Return (x, y) of the center of cell containing provided text 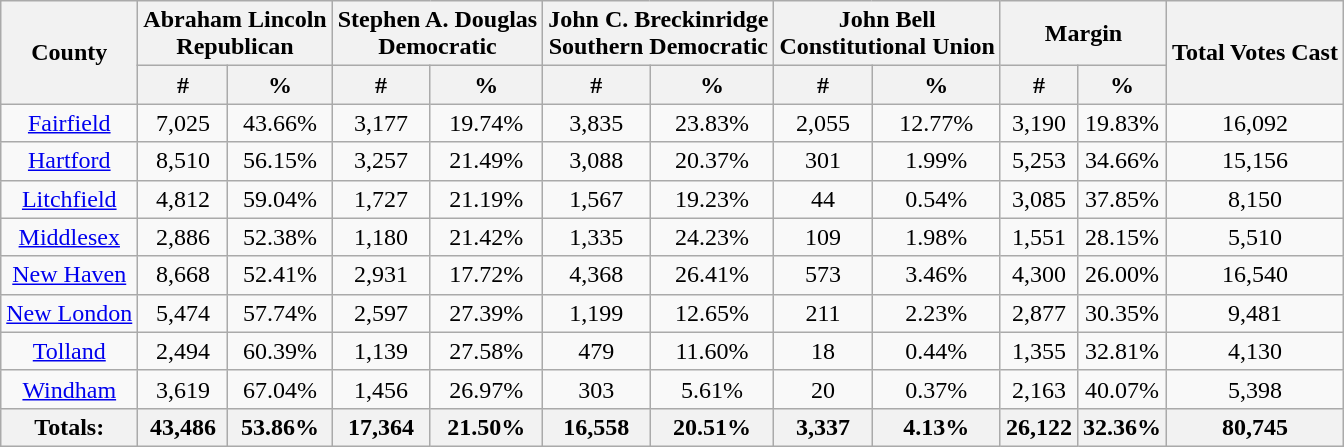
8,510 (183, 161)
5,474 (183, 313)
26,122 (1038, 427)
43,486 (183, 427)
109 (823, 237)
Totals: (70, 427)
26.97% (486, 389)
3,085 (1038, 199)
3,088 (596, 161)
4,812 (183, 199)
New London (70, 313)
4,300 (1038, 275)
27.58% (486, 351)
53.86% (280, 427)
Stephen A. DouglasDemocratic (437, 34)
3,835 (596, 123)
1,180 (381, 237)
0.37% (936, 389)
1,199 (596, 313)
27.39% (486, 313)
0.54% (936, 199)
1.98% (936, 237)
34.66% (1122, 161)
4,130 (1256, 351)
2,886 (183, 237)
3,257 (381, 161)
44 (823, 199)
5,510 (1256, 237)
Margin (1083, 34)
3.46% (936, 275)
2,877 (1038, 313)
2,055 (823, 123)
56.15% (280, 161)
57.74% (280, 313)
Tolland (70, 351)
12.65% (712, 313)
Windham (70, 389)
40.07% (1122, 389)
20.37% (712, 161)
23.83% (712, 123)
21.19% (486, 199)
21.42% (486, 237)
1,551 (1038, 237)
11.60% (712, 351)
7,025 (183, 123)
67.04% (280, 389)
12.77% (936, 123)
21.49% (486, 161)
John BellConstitutional Union (887, 34)
1,355 (1038, 351)
1,456 (381, 389)
303 (596, 389)
2,931 (381, 275)
15,156 (1256, 161)
52.38% (280, 237)
0.44% (936, 351)
17.72% (486, 275)
16,558 (596, 427)
5,398 (1256, 389)
16,540 (1256, 275)
52.41% (280, 275)
3,190 (1038, 123)
1,567 (596, 199)
60.39% (280, 351)
1,335 (596, 237)
19.23% (712, 199)
4.13% (936, 427)
8,668 (183, 275)
2,163 (1038, 389)
County (70, 52)
32.81% (1122, 351)
24.23% (712, 237)
2.23% (936, 313)
26.41% (712, 275)
18 (823, 351)
1,727 (381, 199)
301 (823, 161)
Abraham LincolnRepublican (235, 34)
Hartford (70, 161)
26.00% (1122, 275)
4,368 (596, 275)
3,337 (823, 427)
2,597 (381, 313)
37.85% (1122, 199)
1.99% (936, 161)
59.04% (280, 199)
20 (823, 389)
32.36% (1122, 427)
Litchfield (70, 199)
19.83% (1122, 123)
9,481 (1256, 313)
5.61% (712, 389)
Fairfield (70, 123)
28.15% (1122, 237)
8,150 (1256, 199)
3,619 (183, 389)
5,253 (1038, 161)
New Haven (70, 275)
30.35% (1122, 313)
211 (823, 313)
20.51% (712, 427)
573 (823, 275)
19.74% (486, 123)
479 (596, 351)
John C. BreckinridgeSouthern Democratic (658, 34)
1,139 (381, 351)
21.50% (486, 427)
43.66% (280, 123)
17,364 (381, 427)
16,092 (1256, 123)
3,177 (381, 123)
Total Votes Cast (1256, 52)
Middlesex (70, 237)
2,494 (183, 351)
80,745 (1256, 427)
